Extract the (X, Y) coordinate from the center of the cell holding the provided text.  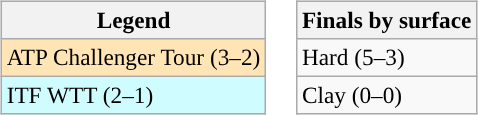
Clay (0–0) (387, 95)
Legend (133, 20)
Finals by surface (387, 20)
ATP Challenger Tour (3–2) (133, 57)
ITF WTT (2–1) (133, 95)
Hard (5–3) (387, 57)
